Determine the (X, Y) coordinate at the center of the cell enclosing the given text.  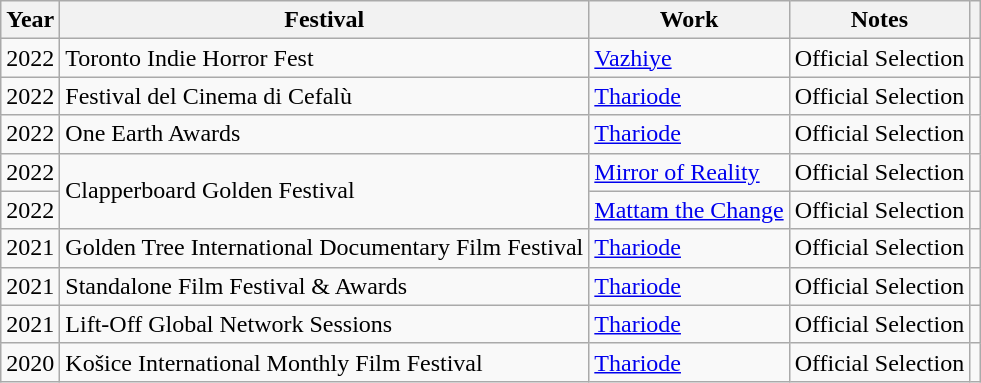
Golden Tree International Documentary Film Festival (324, 248)
2020 (30, 362)
Mattam the Change (689, 210)
Vazhiye (689, 58)
Standalone Film Festival & Awards (324, 286)
One Earth Awards (324, 134)
Work (689, 20)
Festival (324, 20)
Clapperboard Golden Festival (324, 191)
Festival del Cinema di Cefalù (324, 96)
Košice International Monthly Film Festival (324, 362)
Lift-Off Global Network Sessions (324, 324)
Year (30, 20)
Notes (880, 20)
Toronto Indie Horror Fest (324, 58)
Mirror of Reality (689, 172)
